From the cell containing the given text, extract its center point as [X, Y] coordinate. 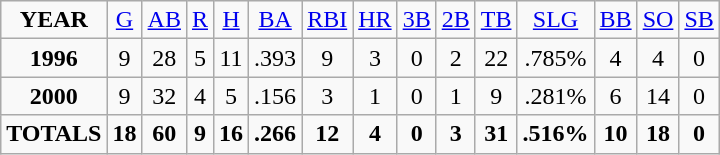
AB [164, 20]
12 [328, 134]
22 [496, 58]
14 [658, 96]
28 [164, 58]
.156 [276, 96]
YEAR [54, 20]
HR [375, 20]
2B [456, 20]
SLG [556, 20]
3B [416, 20]
BB [616, 20]
31 [496, 134]
TOTALS [54, 134]
R [200, 20]
.393 [276, 58]
G [124, 20]
.281% [556, 96]
SB [699, 20]
2000 [54, 96]
.266 [276, 134]
6 [616, 96]
.516% [556, 134]
TB [496, 20]
60 [164, 134]
32 [164, 96]
BA [276, 20]
1996 [54, 58]
H [232, 20]
.785% [556, 58]
16 [232, 134]
2 [456, 58]
11 [232, 58]
10 [616, 134]
RBI [328, 20]
SO [658, 20]
